Provide the [X, Y] coordinate of the cell's center where the given text is located.  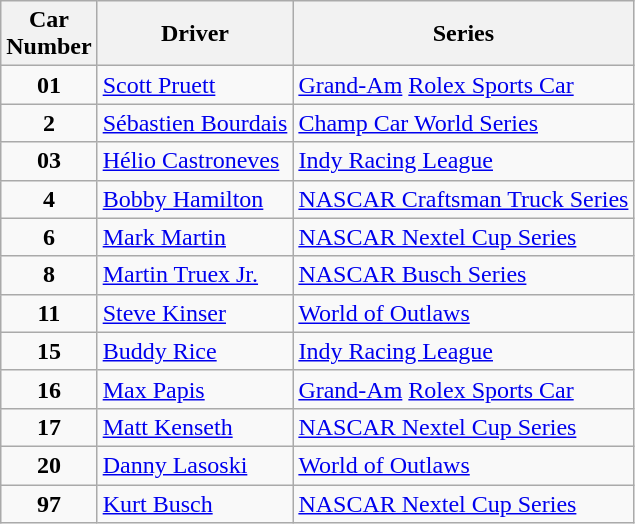
Scott Pruett [195, 85]
6 [49, 237]
Steve Kinser [195, 313]
Buddy Rice [195, 351]
Champ Car World Series [464, 123]
15 [49, 351]
Danny Lasoski [195, 465]
Kurt Busch [195, 503]
Matt Kenseth [195, 427]
2 [49, 123]
CarNumber [49, 34]
97 [49, 503]
Series [464, 34]
16 [49, 389]
20 [49, 465]
8 [49, 275]
01 [49, 85]
11 [49, 313]
17 [49, 427]
NASCAR Craftsman Truck Series [464, 199]
NASCAR Busch Series [464, 275]
03 [49, 161]
Sébastien Bourdais [195, 123]
4 [49, 199]
Driver [195, 34]
Max Papis [195, 389]
Hélio Castroneves [195, 161]
Martin Truex Jr. [195, 275]
Bobby Hamilton [195, 199]
Mark Martin [195, 237]
